Extract the [x, y] coordinate from the center of the cell holding the provided text.  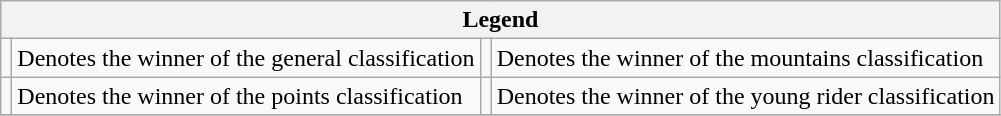
Denotes the winner of the general classification [246, 58]
Denotes the winner of the young rider classification [746, 96]
Legend [500, 20]
Denotes the winner of the points classification [246, 96]
Denotes the winner of the mountains classification [746, 58]
